For the text-containing cell, return its midpoint in (X, Y) coordinate format. 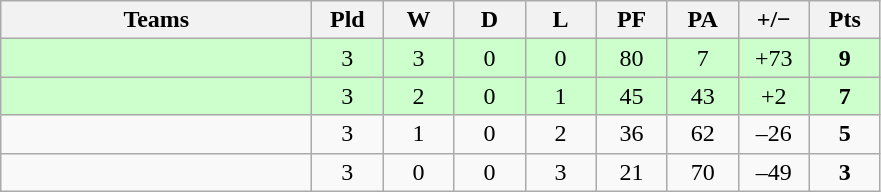
45 (632, 96)
9 (844, 58)
21 (632, 172)
+/− (774, 20)
70 (702, 172)
Pld (348, 20)
36 (632, 134)
Teams (156, 20)
62 (702, 134)
43 (702, 96)
5 (844, 134)
D (490, 20)
–49 (774, 172)
PF (632, 20)
L (560, 20)
W (418, 20)
+2 (774, 96)
–26 (774, 134)
Pts (844, 20)
PA (702, 20)
80 (632, 58)
+73 (774, 58)
